Detect which cell encompasses the target text, then output its [X, Y] center coordinate. 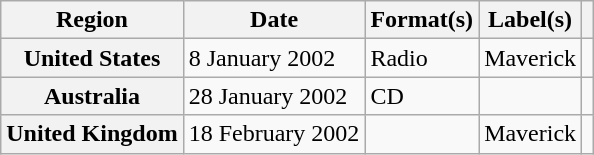
Label(s) [530, 20]
United States [92, 58]
8 January 2002 [274, 58]
Australia [92, 96]
Date [274, 20]
CD [422, 96]
Format(s) [422, 20]
United Kingdom [92, 134]
Radio [422, 58]
Region [92, 20]
18 February 2002 [274, 134]
28 January 2002 [274, 96]
